For the text-containing cell, return its midpoint in [X, Y] coordinate format. 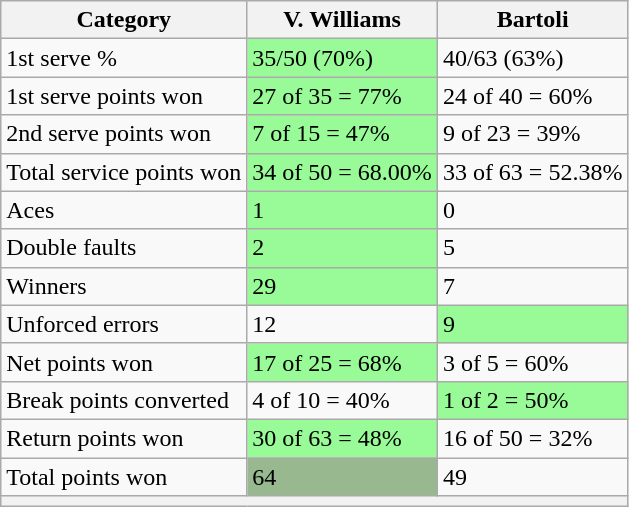
Total service points won [124, 172]
Total points won [124, 477]
16 of 50 = 32% [532, 438]
1 of 2 = 50% [532, 400]
7 of 15 = 47% [342, 134]
Net points won [124, 362]
Return points won [124, 438]
1 [342, 210]
12 [342, 324]
30 of 63 = 48% [342, 438]
9 of 23 = 39% [532, 134]
0 [532, 210]
4 of 10 = 40% [342, 400]
Bartoli [532, 20]
35/50 (70%) [342, 58]
3 of 5 = 60% [532, 362]
2 [342, 248]
1st serve points won [124, 96]
49 [532, 477]
17 of 25 = 68% [342, 362]
Category [124, 20]
24 of 40 = 60% [532, 96]
Winners [124, 286]
Double faults [124, 248]
40/63 (63%) [532, 58]
27 of 35 = 77% [342, 96]
7 [532, 286]
9 [532, 324]
2nd serve points won [124, 134]
64 [342, 477]
1st serve % [124, 58]
34 of 50 = 68.00% [342, 172]
5 [532, 248]
33 of 63 = 52.38% [532, 172]
Break points converted [124, 400]
Aces [124, 210]
29 [342, 286]
Unforced errors [124, 324]
V. Williams [342, 20]
